Determine the [x, y] coordinate at the center of the cell enclosing the given text.  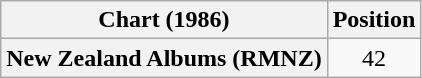
Position [374, 20]
42 [374, 58]
New Zealand Albums (RMNZ) [164, 58]
Chart (1986) [164, 20]
